Pinpoint the cell where the given text exists, returning its [X, Y] midpoint coordinate. 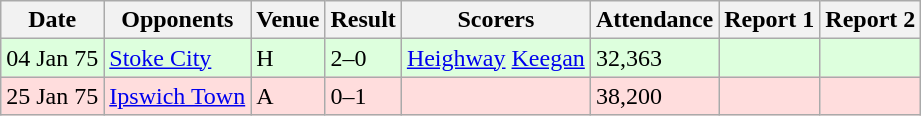
32,363 [654, 58]
Opponents [178, 20]
Report 1 [770, 20]
25 Jan 75 [52, 96]
Report 2 [870, 20]
Heighway Keegan [496, 58]
Venue [288, 20]
Stoke City [178, 58]
H [288, 58]
Ipswich Town [178, 96]
Attendance [654, 20]
Result [363, 20]
A [288, 96]
38,200 [654, 96]
Scorers [496, 20]
Date [52, 20]
0–1 [363, 96]
2–0 [363, 58]
04 Jan 75 [52, 58]
